Return [x, y] of the center of cell containing provided text 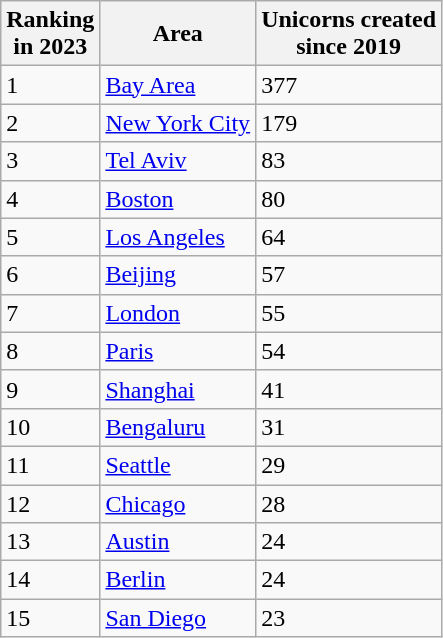
13 [50, 542]
41 [349, 389]
28 [349, 503]
14 [50, 580]
5 [50, 237]
179 [349, 123]
7 [50, 313]
54 [349, 351]
4 [50, 199]
83 [349, 161]
31 [349, 427]
Bengaluru [178, 427]
55 [349, 313]
377 [349, 85]
Bay Area [178, 85]
San Diego [178, 618]
23 [349, 618]
1 [50, 85]
Unicorns createdsince 2019 [349, 34]
80 [349, 199]
Shanghai [178, 389]
Boston [178, 199]
64 [349, 237]
57 [349, 275]
6 [50, 275]
29 [349, 465]
Rankingin 2023 [50, 34]
New York City [178, 123]
Area [178, 34]
12 [50, 503]
9 [50, 389]
Austin [178, 542]
London [178, 313]
10 [50, 427]
15 [50, 618]
Chicago [178, 503]
Los Angeles [178, 237]
Paris [178, 351]
Tel Aviv [178, 161]
Beijing [178, 275]
11 [50, 465]
Berlin [178, 580]
Seattle [178, 465]
8 [50, 351]
2 [50, 123]
3 [50, 161]
